Return (X, Y) of the center of cell containing provided text 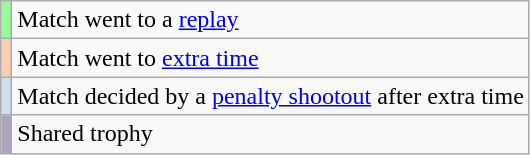
Shared trophy (271, 134)
Match went to a replay (271, 20)
Match went to extra time (271, 58)
Match decided by a penalty shootout after extra time (271, 96)
